From the cell containing the given text, extract its center point as (X, Y) coordinate. 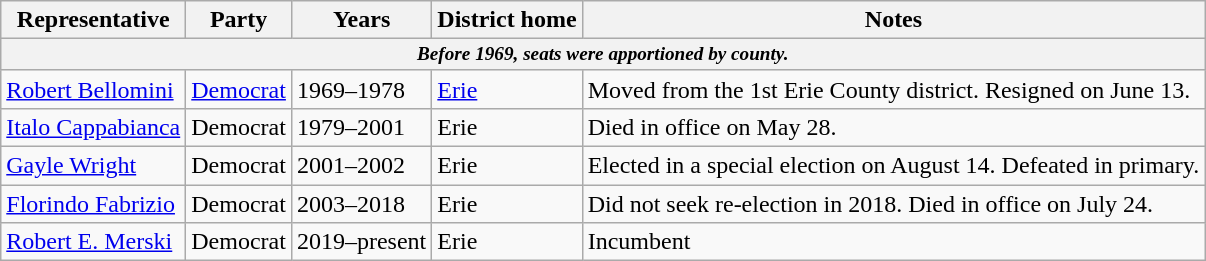
Representative (94, 20)
Robert Bellomini (94, 89)
Did not seek re-election in 2018. Died in office on July 24. (894, 204)
Italo Cappabianca (94, 128)
Years (361, 20)
Robert E. Merski (94, 242)
Party (239, 20)
Moved from the 1st Erie County district. Resigned on June 13. (894, 89)
1979–2001 (361, 128)
Elected in a special election on August 14. Defeated in primary. (894, 166)
Incumbent (894, 242)
1969–1978 (361, 89)
Notes (894, 20)
Before 1969, seats were apportioned by county. (603, 55)
Died in office on May 28. (894, 128)
Gayle Wright (94, 166)
District home (507, 20)
2001–2002 (361, 166)
2003–2018 (361, 204)
2019–present (361, 242)
Florindo Fabrizio (94, 204)
